From the cell containing the given text, extract its center point as [X, Y] coordinate. 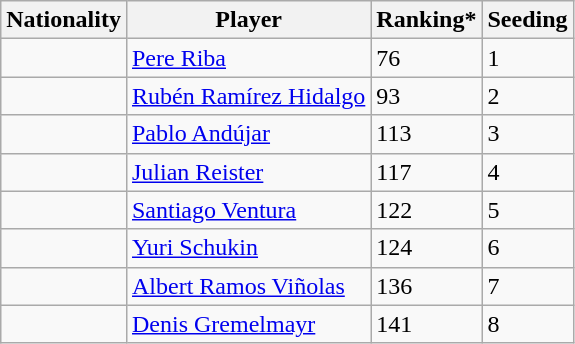
Santiago Ventura [248, 210]
Rubén Ramírez Hidalgo [248, 96]
5 [528, 210]
4 [528, 172]
76 [426, 58]
3 [528, 134]
Nationality [64, 20]
2 [528, 96]
124 [426, 248]
Denis Gremelmayr [248, 324]
8 [528, 324]
117 [426, 172]
1 [528, 58]
141 [426, 324]
93 [426, 96]
Seeding [528, 20]
Albert Ramos Viñolas [248, 286]
Player [248, 20]
7 [528, 286]
Yuri Schukin [248, 248]
Pere Riba [248, 58]
122 [426, 210]
Ranking* [426, 20]
136 [426, 286]
Julian Reister [248, 172]
Pablo Andújar [248, 134]
113 [426, 134]
6 [528, 248]
